Capture the cell that displays the provided text and extract its (x, y) central coordinate. 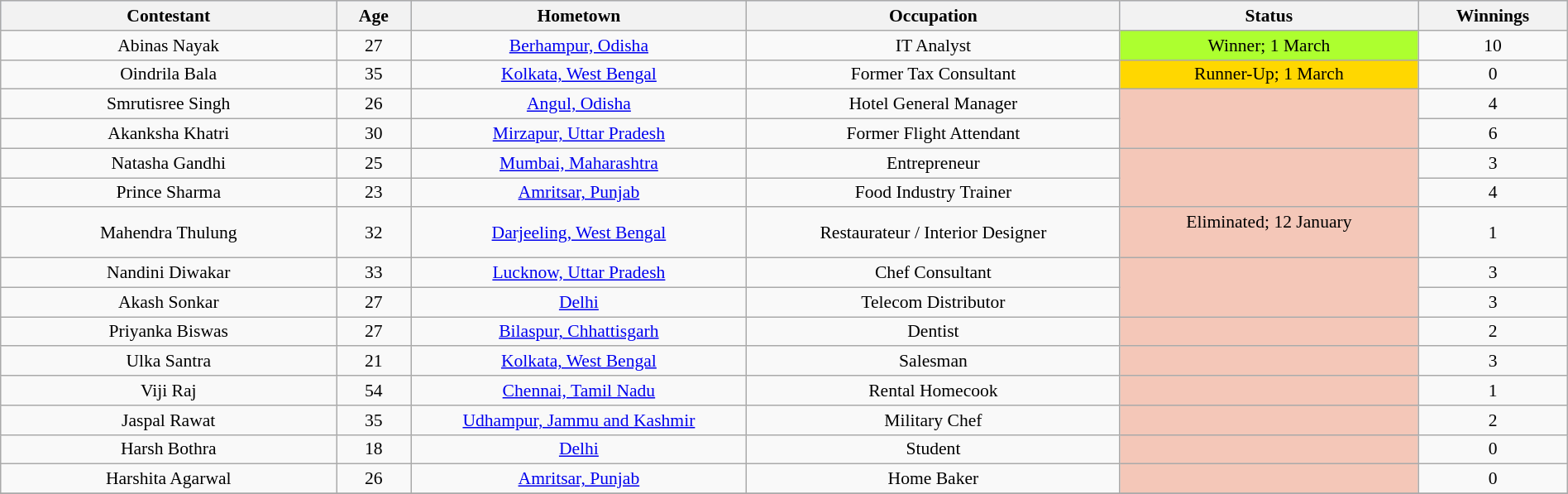
Age (374, 16)
Salesman (933, 362)
Priyanka Biswas (169, 332)
10 (1493, 46)
Contestant (169, 16)
IT Analyst (933, 46)
18 (374, 449)
Status (1269, 16)
23 (374, 193)
Former Flight Attendant (933, 134)
Food Industry Trainer (933, 193)
Natasha Gandhi (169, 163)
Mirzapur, Uttar Pradesh (579, 134)
Bilaspur, Chhattisgarh (579, 332)
32 (374, 233)
Home Baker (933, 479)
Military Chef (933, 420)
Harsh Bothra (169, 449)
Telecom Distributor (933, 302)
54 (374, 391)
Hometown (579, 16)
Akash Sonkar (169, 302)
Udhampur, Jammu and Kashmir (579, 420)
Smrutisree Singh (169, 104)
Nandini Diwakar (169, 273)
Akanksha Khatri (169, 134)
Harshita Agarwal (169, 479)
Chef Consultant (933, 273)
Former Tax Consultant (933, 74)
Runner-Up; 1 March (1269, 74)
21 (374, 362)
Jaspal Rawat (169, 420)
Winner; 1 March (1269, 46)
25 (374, 163)
Abinas Nayak (169, 46)
Angul, Odisha (579, 104)
Mumbai, Maharashtra (579, 163)
Entrepreneur (933, 163)
Student (933, 449)
Restaurateur / Interior Designer (933, 233)
33 (374, 273)
6 (1493, 134)
Rental Homecook (933, 391)
Darjeeling, West Bengal (579, 233)
Oindrila Bala (169, 74)
Berhampur, Odisha (579, 46)
Hotel General Manager (933, 104)
Occupation (933, 16)
Lucknow, Uttar Pradesh (579, 273)
30 (374, 134)
Mahendra Thulung (169, 233)
Chennai, Tamil Nadu (579, 391)
Dentist (933, 332)
Eliminated; 12 January (1269, 233)
Viji Raj (169, 391)
Winnings (1493, 16)
Prince Sharma (169, 193)
Ulka Santra (169, 362)
